Detect which cell encompasses the target text, then output its (X, Y) center coordinate. 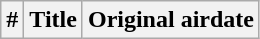
Original airdate (170, 20)
# (12, 20)
Title (54, 20)
